From the cell containing the given text, extract its center point as (x, y) coordinate. 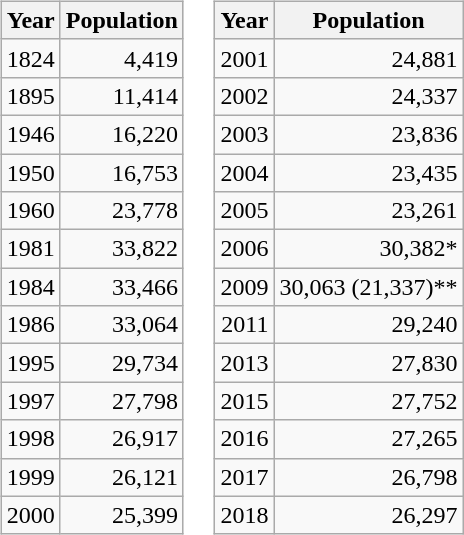
2011 (244, 325)
1984 (30, 287)
2006 (244, 249)
1995 (30, 363)
16,753 (122, 173)
1946 (30, 134)
27,798 (122, 401)
2004 (244, 173)
30,382* (368, 249)
2009 (244, 287)
24,337 (368, 96)
2013 (244, 363)
1997 (30, 401)
23,435 (368, 173)
26,917 (122, 439)
30,063 (21,337)** (368, 287)
1986 (30, 325)
26,798 (368, 477)
1998 (30, 439)
16,220 (122, 134)
2000 (30, 515)
29,734 (122, 363)
27,265 (368, 439)
2001 (244, 58)
2015 (244, 401)
1895 (30, 96)
1950 (30, 173)
2002 (244, 96)
26,297 (368, 515)
23,778 (122, 211)
26,121 (122, 477)
2005 (244, 211)
24,881 (368, 58)
1824 (30, 58)
2017 (244, 477)
4,419 (122, 58)
27,752 (368, 401)
2016 (244, 439)
33,822 (122, 249)
11,414 (122, 96)
29,240 (368, 325)
1999 (30, 477)
25,399 (122, 515)
33,064 (122, 325)
33,466 (122, 287)
23,261 (368, 211)
1960 (30, 211)
1981 (30, 249)
27,830 (368, 363)
2018 (244, 515)
2003 (244, 134)
23,836 (368, 134)
